Find where the given text appears and provide that cell's center as [x, y] coordinate. 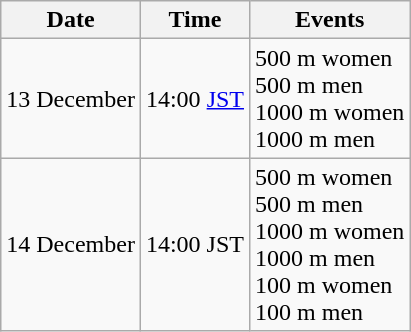
Date [71, 20]
500 m women500 m men1000 m women1000 m men100 m women100 m men [330, 244]
500 m women500 m men1000 m women1000 m men [330, 98]
Time [194, 20]
14 December [71, 244]
13 December [71, 98]
Events [330, 20]
